Return the [x, y] coordinate for the center point of the cell that contains the specified text.  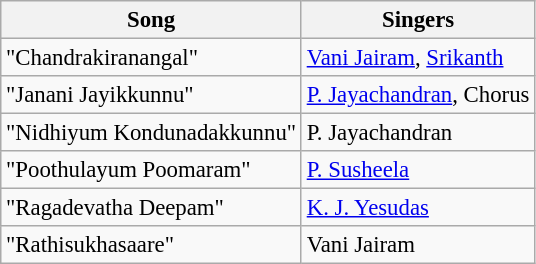
K. J. Yesudas [418, 208]
Song [152, 20]
"Poothulayum Poomaram" [152, 170]
"Ragadevatha Deepam" [152, 208]
P. Susheela [418, 170]
Vani Jairam [418, 245]
Singers [418, 20]
"Rathisukhasaare" [152, 245]
P. Jayachandran, Chorus [418, 95]
P. Jayachandran [418, 133]
"Janani Jayikkunnu" [152, 95]
"Chandrakiranangal" [152, 58]
"Nidhiyum Kondunadakkunnu" [152, 133]
Vani Jairam, Srikanth [418, 58]
